Find where the given text appears and provide that cell's center as (X, Y) coordinate. 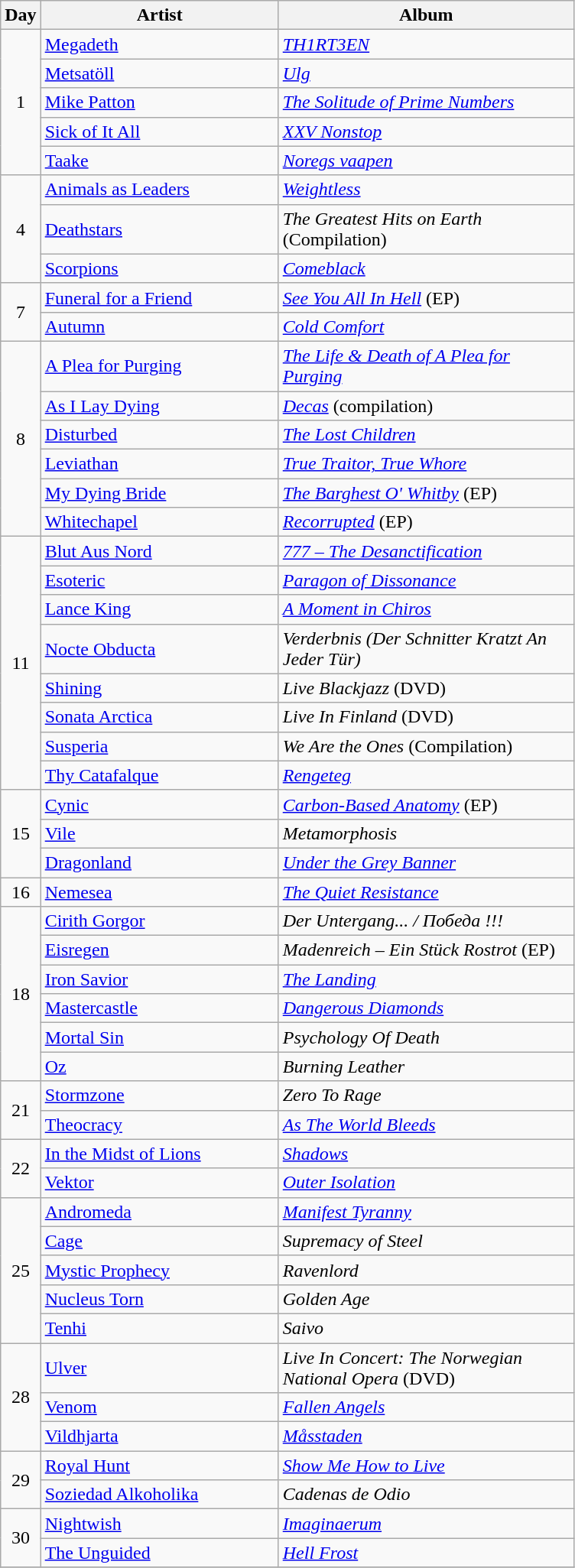
A Plea for Purging (159, 365)
Taake (159, 161)
Deathstars (159, 229)
Burning Leather (426, 1066)
Scorpions (159, 268)
The Landing (426, 979)
See You All In Hell (EP) (426, 297)
Mike Patton (159, 102)
Vektor (159, 1183)
Ravenlord (426, 1270)
The Greatest Hits on Earth (Compilation) (426, 229)
The Unguided (159, 1553)
18 (21, 994)
TH1RT3EN (426, 44)
The Lost Children (426, 435)
29 (21, 1480)
Metamorphosis (426, 833)
Royal Hunt (159, 1466)
Leviathan (159, 464)
Saivo (426, 1328)
Shadows (426, 1154)
Nocte Obducta (159, 648)
Andromeda (159, 1212)
Live In Concert: The Norwegian National Opera (DVD) (426, 1367)
Oz (159, 1066)
Paragon of Dissonance (426, 580)
Cirith Gorgor (159, 921)
Cold Comfort (426, 326)
Manifest Tyranny (426, 1212)
Artist (159, 15)
Day (21, 15)
In the Midst of Lions (159, 1154)
Nucleus Torn (159, 1299)
Golden Age (426, 1299)
Under the Grey Banner (426, 862)
Recorrupted (EP) (426, 522)
Fallen Angels (426, 1407)
Live In Finland (DVD) (426, 717)
Funeral for a Friend (159, 297)
Cadenas de Odio (426, 1495)
True Traitor, True Whore (426, 464)
8 (21, 439)
Susperia (159, 746)
Ulg (426, 73)
Metsatöll (159, 73)
Psychology Of Death (426, 1037)
A Moment in Chiros (426, 609)
Der Untergang... / Победа !!! (426, 921)
Nightwish (159, 1524)
Imaginaerum (426, 1524)
21 (21, 1110)
Outer Isolation (426, 1183)
Show Me How to Live (426, 1466)
My Dying Bride (159, 493)
The Barghest O' Whitby (EP) (426, 493)
Eisregen (159, 950)
Rengeteg (426, 775)
Soziedad Alkoholika (159, 1495)
Lance King (159, 609)
The Quiet Resistance (426, 892)
Mortal Sin (159, 1037)
4 (21, 229)
Autumn (159, 326)
Weightless (426, 190)
Cage (159, 1241)
Megadeth (159, 44)
Whitechapel (159, 522)
Zero To Rage (426, 1096)
Verderbnis (Der Schnitter Kratzt An Jeder Tür) (426, 648)
Blut Aus Nord (159, 551)
We Are the Ones (Compilation) (426, 746)
Ulver (159, 1367)
Noregs vaapen (426, 161)
Dragonland (159, 862)
Vile (159, 833)
30 (21, 1538)
XXV Nonstop (426, 131)
Shining (159, 688)
Vildhjarta (159, 1437)
Album (426, 15)
22 (21, 1168)
Decas (compilation) (426, 406)
7 (21, 312)
Esoteric (159, 580)
Supremacy of Steel (426, 1241)
The Life & Death of A Plea for Purging (426, 365)
Carbon-Based Anatomy (EP) (426, 804)
15 (21, 833)
Stormzone (159, 1096)
Venom (159, 1407)
Sick of It All (159, 131)
Sonata Arctica (159, 717)
25 (21, 1270)
777 – The Desanctification (426, 551)
Måsstaden (426, 1437)
Hell Frost (426, 1553)
1 (21, 102)
The Solitude of Prime Numbers (426, 102)
Mystic Prophecy (159, 1270)
Disturbed (159, 435)
Live Blackjazz (DVD) (426, 688)
16 (21, 892)
Mastercastle (159, 1008)
Nemesea (159, 892)
11 (21, 664)
As The World Bleeds (426, 1125)
Iron Savior (159, 979)
28 (21, 1396)
Cynic (159, 804)
As I Lay Dying (159, 406)
Thy Catafalque (159, 775)
Animals as Leaders (159, 190)
Madenreich – Ein Stück Rostrot (EP) (426, 950)
Dangerous Diamonds (426, 1008)
Comeblack (426, 268)
Tenhi (159, 1328)
Theocracy (159, 1125)
